Scan for the cell matching the given text and deliver its (X, Y) coordinate at center. 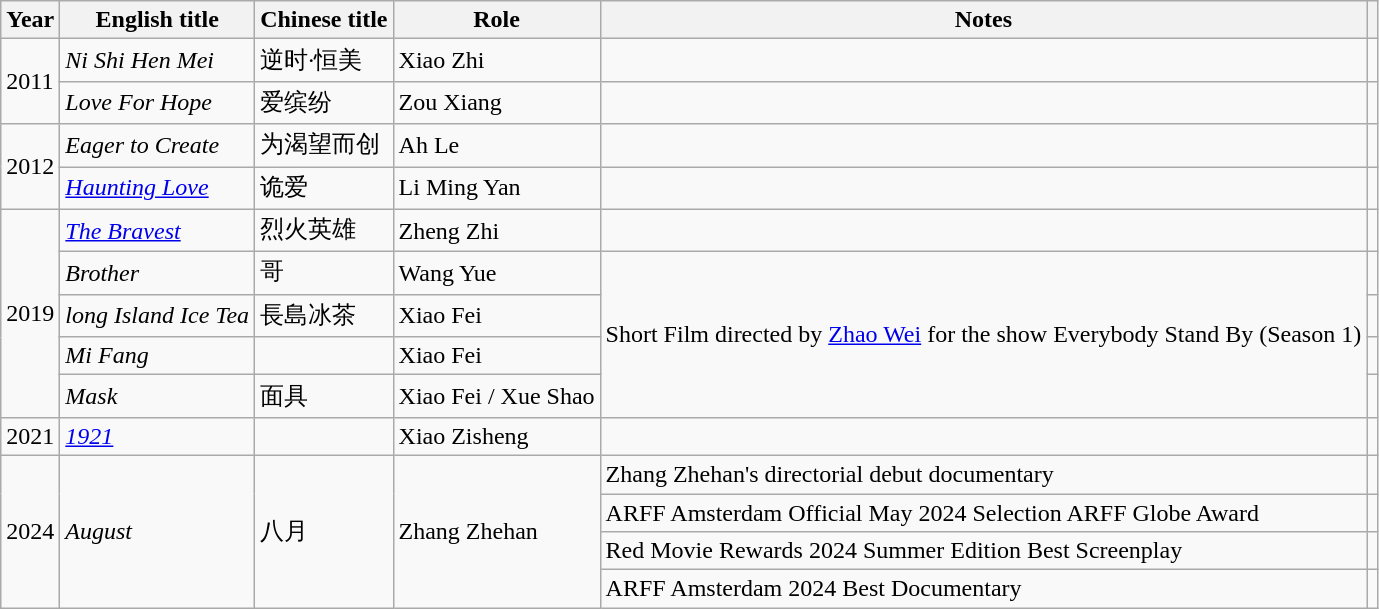
烈火英雄 (324, 230)
Year (30, 20)
Mask (158, 396)
诡爱 (324, 188)
English title (158, 20)
Xiao Zhi (496, 60)
Red Movie Rewards 2024 Summer Edition Best Screenplay (984, 551)
Short Film directed by Zhao Wei for the show Everybody Stand By (Season 1) (984, 335)
Zou Xiang (496, 102)
2011 (30, 82)
2021 (30, 436)
Notes (984, 20)
Mi Fang (158, 356)
ARFF Amsterdam 2024 Best Documentary (984, 589)
Role (496, 20)
Brother (158, 274)
The Bravest (158, 230)
Zheng Zhi (496, 230)
ARFF Amsterdam Official May 2024 Selection ARFF Globe Award (984, 513)
1921 (158, 436)
Ah Le (496, 146)
Wang Yue (496, 274)
Zhang Zhehan's directorial debut documentary (984, 474)
八月 (324, 531)
逆时·恒美 (324, 60)
Love For Hope (158, 102)
哥 (324, 274)
long Island Ice Tea (158, 316)
August (158, 531)
2019 (30, 313)
Ni Shi Hen Mei (158, 60)
Haunting Love (158, 188)
Chinese title (324, 20)
長島冰茶 (324, 316)
Li Ming Yan (496, 188)
2012 (30, 166)
为渴望而创 (324, 146)
Xiao Zisheng (496, 436)
爱缤纷 (324, 102)
Eager to Create (158, 146)
Zhang Zhehan (496, 531)
面具 (324, 396)
Xiao Fei / Xue Shao (496, 396)
2024 (30, 531)
